Detect which cell encompasses the target text, then output its (x, y) center coordinate. 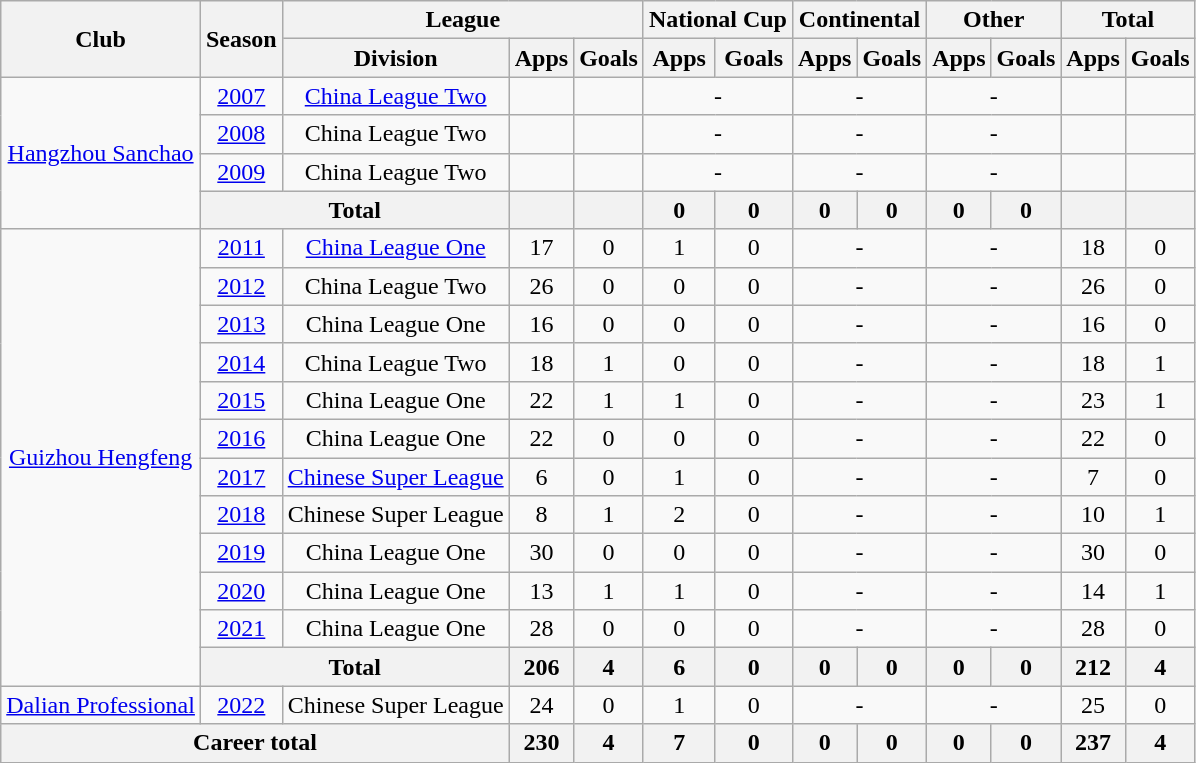
Guizhou Hengfeng (101, 458)
2021 (241, 629)
Career total (255, 743)
2018 (241, 515)
23 (1093, 400)
230 (541, 743)
17 (541, 248)
237 (1093, 743)
2016 (241, 438)
2013 (241, 324)
National Cup (718, 20)
2020 (241, 591)
212 (1093, 667)
Club (101, 39)
Season (241, 39)
2007 (241, 96)
Other (994, 20)
2009 (241, 172)
2017 (241, 477)
14 (1093, 591)
2012 (241, 286)
2008 (241, 134)
2011 (241, 248)
2022 (241, 705)
Continental (859, 20)
13 (541, 591)
Dalian Professional (101, 705)
8 (541, 515)
25 (1093, 705)
206 (541, 667)
2014 (241, 362)
Hangzhou Sanchao (101, 153)
2019 (241, 553)
League (462, 20)
10 (1093, 515)
2015 (241, 400)
2 (679, 515)
Division (396, 58)
24 (541, 705)
